Locate the cell with the specified text and output its [x, y] center coordinate. 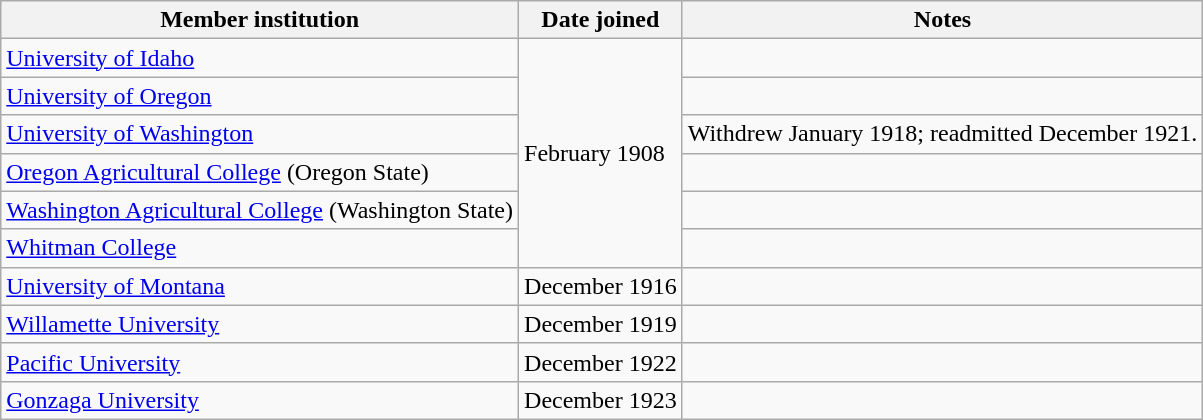
Whitman College [260, 248]
University of Idaho [260, 58]
December 1923 [601, 400]
Member institution [260, 20]
Pacific University [260, 362]
University of Oregon [260, 96]
December 1916 [601, 286]
University of Montana [260, 286]
December 1922 [601, 362]
Date joined [601, 20]
Oregon Agricultural College (Oregon State) [260, 172]
December 1919 [601, 324]
February 1908 [601, 153]
Withdrew January 1918; readmitted December 1921. [942, 134]
Notes [942, 20]
University of Washington [260, 134]
Washington Agricultural College (Washington State) [260, 210]
Willamette University [260, 324]
Gonzaga University [260, 400]
